Provide the [X, Y] coordinate of the cell's center where the given text is located.  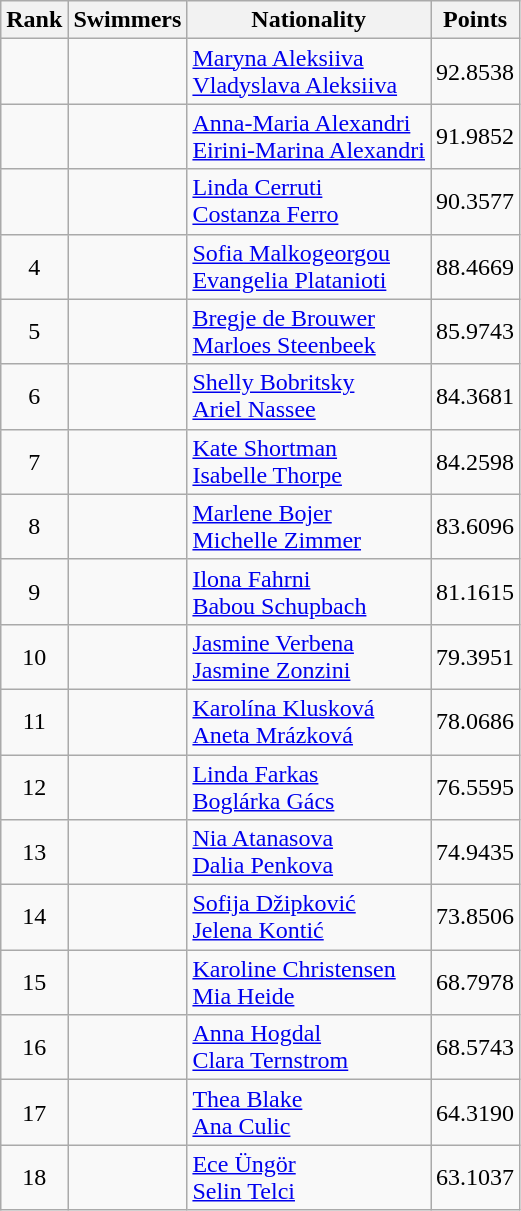
8 [34, 526]
Linda FarkasBoglárka Gács [309, 786]
18 [34, 1178]
84.2598 [476, 462]
Rank [34, 20]
4 [34, 266]
Points [476, 20]
Jasmine VerbenaJasmine Zonzini [309, 656]
Karoline ChristensenMia Heide [309, 982]
63.1037 [476, 1178]
Shelly BobritskyAriel Nassee [309, 396]
Thea BlakeAna Culic [309, 1112]
Bregje de BrouwerMarloes Steenbeek [309, 332]
Nia AtanasovaDalia Penkova [309, 852]
10 [34, 656]
Marlene BojerMichelle Zimmer [309, 526]
13 [34, 852]
88.4669 [476, 266]
79.3951 [476, 656]
68.7978 [476, 982]
73.8506 [476, 918]
74.9435 [476, 852]
64.3190 [476, 1112]
5 [34, 332]
83.6096 [476, 526]
6 [34, 396]
9 [34, 592]
17 [34, 1112]
15 [34, 982]
90.3577 [476, 202]
Karolína KluskováAneta Mrázková [309, 722]
Nationality [309, 20]
76.5595 [476, 786]
Anna-Maria AlexandriEirini-Marina Alexandri [309, 136]
Sofia MalkogeorgouEvangelia Platanioti [309, 266]
92.8538 [476, 72]
Anna HogdalClara Ternstrom [309, 1048]
68.5743 [476, 1048]
Sofija DžipkovićJelena Kontić [309, 918]
85.9743 [476, 332]
84.3681 [476, 396]
Kate ShortmanIsabelle Thorpe [309, 462]
Maryna AleksiivaVladyslava Aleksiiva [309, 72]
Swimmers [128, 20]
81.1615 [476, 592]
Linda CerrutiCostanza Ferro [309, 202]
Ece ÜngörSelin Telci [309, 1178]
14 [34, 918]
91.9852 [476, 136]
12 [34, 786]
11 [34, 722]
16 [34, 1048]
7 [34, 462]
Ilona FahrniBabou Schupbach [309, 592]
78.0686 [476, 722]
